Identify which cell holds the provided text, then report its (X, Y) central coordinate. 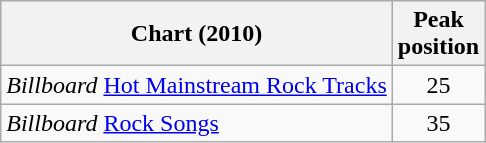
Billboard Hot Mainstream Rock Tracks (197, 85)
25 (438, 85)
Chart (2010) (197, 34)
Peak position (438, 34)
35 (438, 123)
Billboard Rock Songs (197, 123)
